Return the (x, y) coordinate for the center point of the cell that contains the specified text.  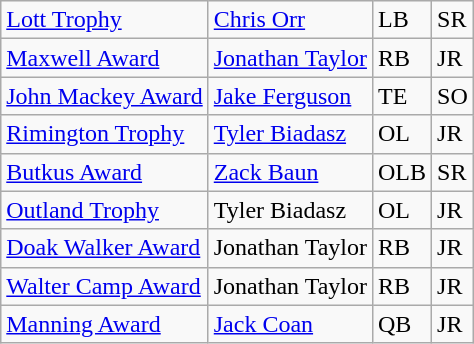
Maxwell Award (104, 58)
QB (402, 324)
Jack Coan (290, 324)
Rimington Trophy (104, 134)
Jake Ferguson (290, 96)
Manning Award (104, 324)
Chris Orr (290, 20)
LB (402, 20)
Lott Trophy (104, 20)
SO (453, 96)
OLB (402, 172)
TE (402, 96)
Outland Trophy (104, 210)
Doak Walker Award (104, 248)
Zack Baun (290, 172)
Walter Camp Award (104, 286)
Butkus Award (104, 172)
John Mackey Award (104, 96)
